Return [X, Y] of the center of cell containing provided text 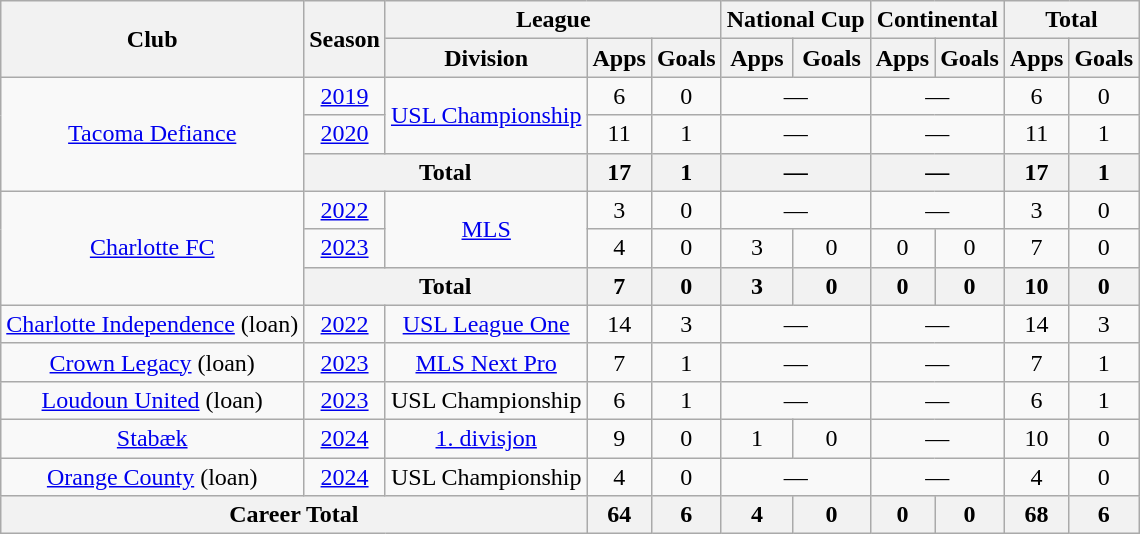
Charlotte Independence (loan) [152, 324]
Loudoun United (loan) [152, 400]
Continental [937, 20]
MLS Next Pro [486, 362]
MLS [486, 229]
League [553, 20]
USL League One [486, 324]
Season [345, 39]
Career Total [294, 515]
Charlotte FC [152, 248]
9 [619, 438]
Division [486, 58]
2019 [345, 96]
Stabæk [152, 438]
64 [619, 515]
2020 [345, 134]
Crown Legacy (loan) [152, 362]
National Cup [796, 20]
Club [152, 39]
Tacoma Defiance [152, 134]
68 [1036, 515]
1. divisjon [486, 438]
Orange County (loan) [152, 477]
